Search for the cell housing the specified text and yield its (X, Y) center coordinate. 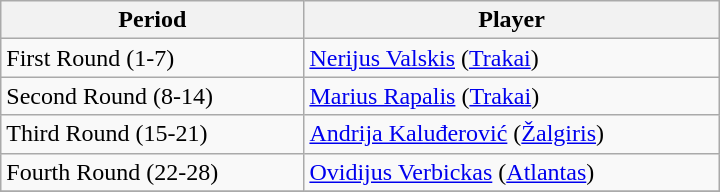
Third Round (15-21) (152, 134)
Period (152, 20)
Player (512, 20)
Second Round (8-14) (152, 96)
Andrija Kaluđerović (Žalgiris) (512, 134)
First Round (1-7) (152, 58)
Marius Rapalis (Trakai) (512, 96)
Fourth Round (22-28) (152, 172)
Ovidijus Verbickas (Atlantas) (512, 172)
Nerijus Valskis (Trakai) (512, 58)
